Scan for the cell matching the given text and deliver its [x, y] coordinate at center. 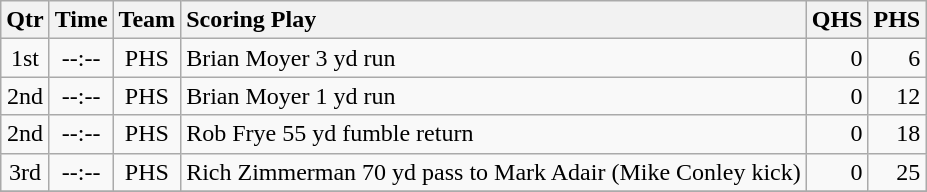
Rob Frye 55 yd fumble return [494, 134]
25 [897, 172]
Brian Moyer 3 yd run [494, 58]
3rd [25, 172]
Time [81, 20]
Rich Zimmerman 70 yd pass to Mark Adair (Mike Conley kick) [494, 172]
QHS [837, 20]
Qtr [25, 20]
1st [25, 58]
Team [147, 20]
12 [897, 96]
Scoring Play [494, 20]
6 [897, 58]
Brian Moyer 1 yd run [494, 96]
18 [897, 134]
